Locate the cell with the specified text and output its (X, Y) center coordinate. 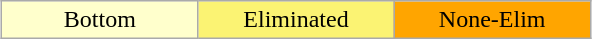
Bottom (100, 20)
Eliminated (296, 20)
None-Elim (492, 20)
